Detect which cell encompasses the target text, then output its [x, y] center coordinate. 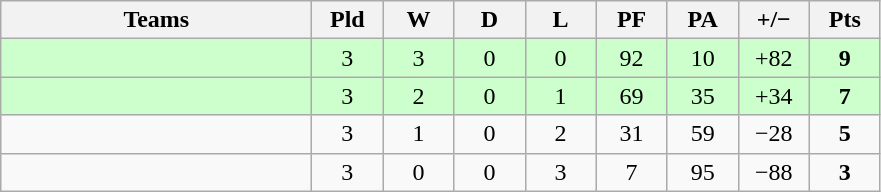
69 [632, 96]
95 [702, 172]
Teams [156, 20]
10 [702, 58]
59 [702, 134]
+/− [774, 20]
L [560, 20]
Pts [844, 20]
5 [844, 134]
D [490, 20]
PF [632, 20]
35 [702, 96]
PA [702, 20]
+82 [774, 58]
31 [632, 134]
W [418, 20]
9 [844, 58]
+34 [774, 96]
Pld [348, 20]
−88 [774, 172]
92 [632, 58]
−28 [774, 134]
